Provide the [X, Y] coordinate of the cell's center where the given text is located.  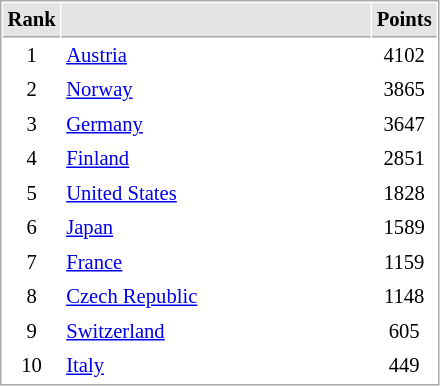
10 [32, 366]
Germany [216, 124]
3 [32, 124]
4 [32, 158]
6 [32, 228]
5 [32, 194]
9 [32, 332]
605 [404, 332]
Switzerland [216, 332]
3647 [404, 124]
1159 [404, 262]
Czech Republic [216, 296]
Austria [216, 56]
Finland [216, 158]
4102 [404, 56]
449 [404, 366]
Japan [216, 228]
Rank [32, 20]
Italy [216, 366]
3865 [404, 90]
1148 [404, 296]
2 [32, 90]
1 [32, 56]
France [216, 262]
United States [216, 194]
1828 [404, 194]
Norway [216, 90]
1589 [404, 228]
7 [32, 262]
2851 [404, 158]
8 [32, 296]
Points [404, 20]
